Determine the [X, Y] coordinate at the center of the cell enclosing the given text.  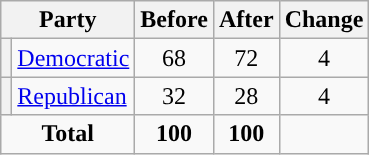
32 [174, 96]
Republican [74, 96]
28 [246, 96]
Change [324, 20]
68 [174, 58]
Party [68, 20]
72 [246, 58]
After [246, 20]
Democratic [74, 58]
Before [174, 20]
Total [68, 134]
